Identify which cell holds the provided text, then report its (X, Y) central coordinate. 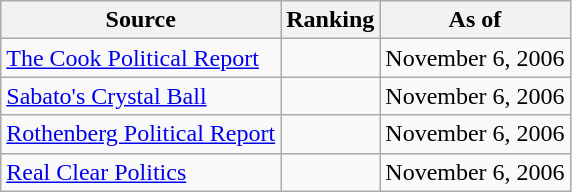
Sabato's Crystal Ball (141, 96)
Real Clear Politics (141, 172)
Source (141, 20)
As of (475, 20)
The Cook Political Report (141, 58)
Rothenberg Political Report (141, 134)
Ranking (330, 20)
